Provide the (x, y) coordinate of the cell's center where the given text is located.  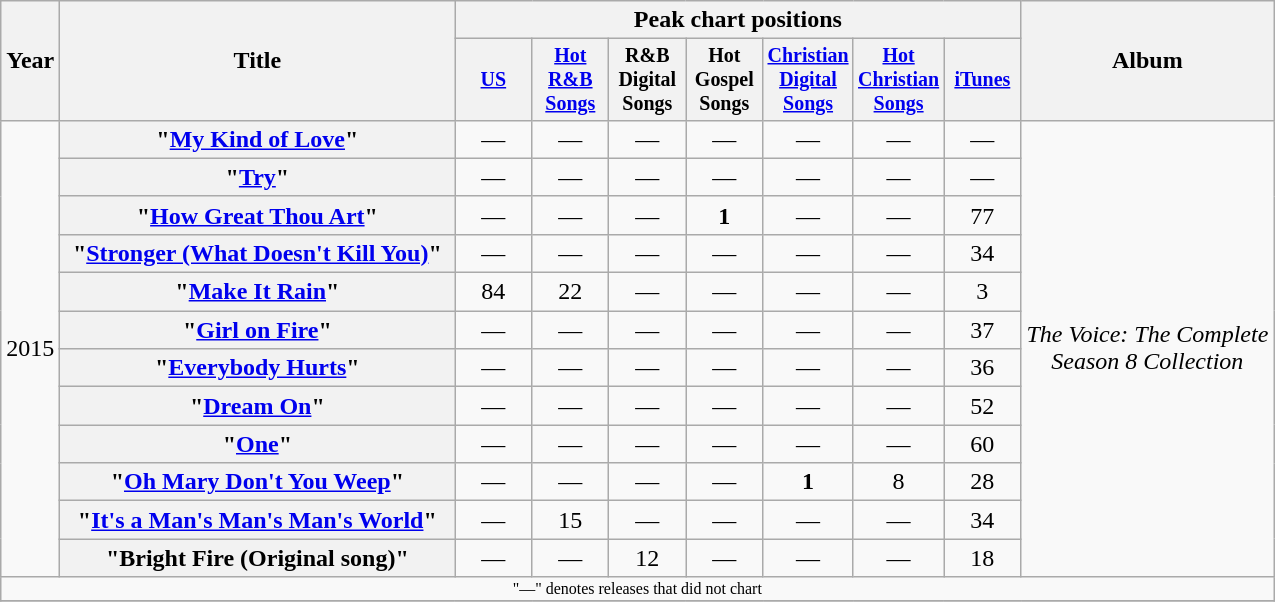
The Voice: The CompleteSeason 8 Collection (1148, 348)
84 (494, 292)
Hot R&B Songs (570, 80)
2015 (30, 348)
60 (982, 444)
18 (982, 558)
"It's a Man's Man's Man's World" (258, 520)
"Try" (258, 177)
Year (30, 61)
12 (648, 558)
36 (982, 368)
US (494, 80)
"Oh Mary Don't You Weep" (258, 482)
"Make It Rain" (258, 292)
"Everybody Hurts" (258, 368)
"One" (258, 444)
28 (982, 482)
8 (898, 482)
Christian Digital Songs (808, 80)
3 (982, 292)
15 (570, 520)
37 (982, 330)
Album (1148, 61)
Peak chart positions (738, 20)
"My Kind of Love" (258, 139)
Hot Gospel Songs (724, 80)
77 (982, 215)
"Bright Fire (Original song)" (258, 558)
R&B Digital Songs (648, 80)
iTunes (982, 80)
Hot Christian Songs (898, 80)
"Stronger (What Doesn't Kill You)" (258, 253)
52 (982, 406)
22 (570, 292)
"Girl on Fire" (258, 330)
"Dream On" (258, 406)
"How Great Thou Art" (258, 215)
"—" denotes releases that did not chart (638, 589)
Title (258, 61)
